Find where the given text appears and provide that cell's center as (x, y) coordinate. 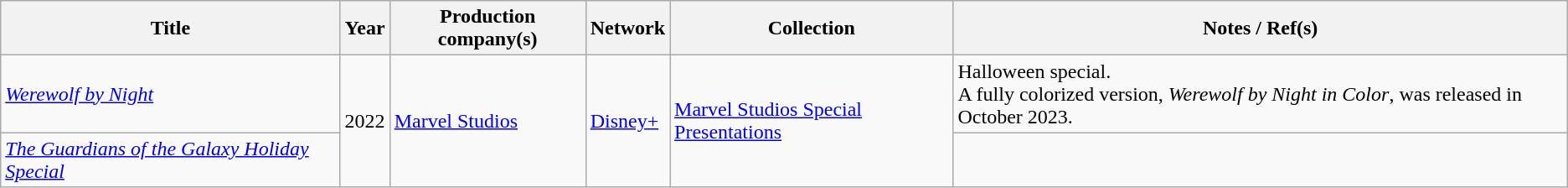
The Guardians of the Galaxy Holiday Special (171, 159)
Notes / Ref(s) (1260, 29)
Network (627, 29)
Year (365, 29)
Marvel Studios Special Presentations (812, 121)
Marvel Studios (487, 121)
2022 (365, 121)
Production company(s) (487, 29)
Title (171, 29)
Werewolf by Night (171, 94)
Disney+ (627, 121)
Collection (812, 29)
Halloween special.A fully colorized version, Werewolf by Night in Color, was released in October 2023. (1260, 94)
